Detect which cell encompasses the target text, then output its (x, y) center coordinate. 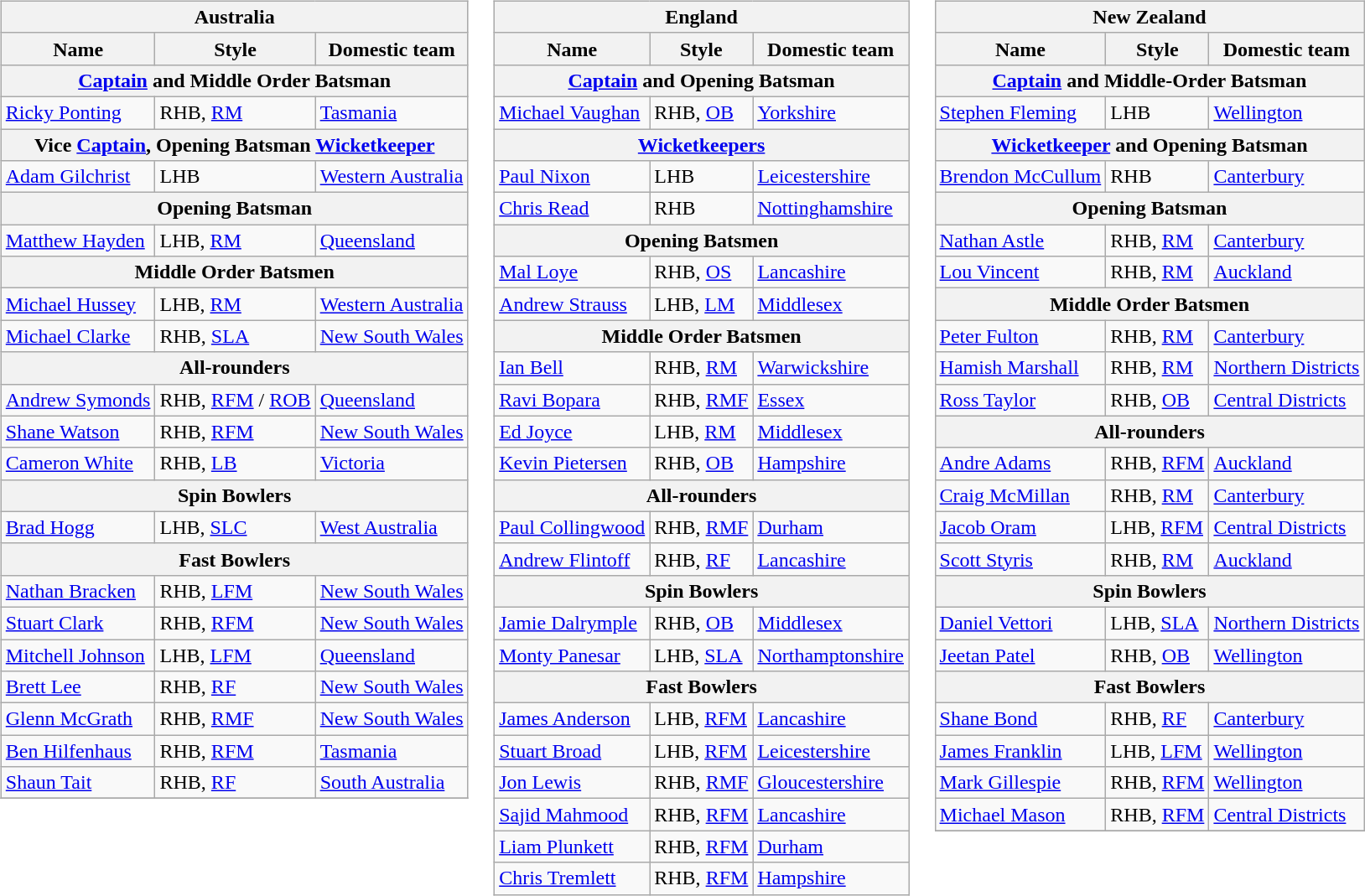
Andre Adams (1020, 464)
Stuart Clark (78, 623)
Mark Gillespie (1020, 783)
Cameron White (78, 464)
James Franklin (1020, 751)
RHB, SLA (235, 336)
Paul Nixon (572, 177)
Brad Hogg (78, 527)
Chris Read (572, 209)
Stephen Fleming (1020, 112)
LHB, SLC (235, 527)
South Australia (392, 783)
Jamie Dalrymple (572, 623)
West Australia (392, 527)
Northamptonshire (831, 655)
Victoria (392, 464)
Nathan Bracken (78, 591)
Paul Collingwood (572, 527)
Michael Hussey (78, 304)
Hamish Marshall (1020, 368)
New Zealand (1150, 17)
Jacob Oram (1020, 527)
Stuart Broad (572, 751)
RHB, LFM (235, 591)
RHB, LB (235, 464)
Essex (831, 400)
James Anderson (572, 719)
Craig McMillan (1020, 495)
Vice Captain, Opening Batsman Wicketkeeper (235, 145)
Lou Vincent (1020, 272)
Kevin Pietersen (572, 464)
Captain and Middle-Order Batsman (1150, 80)
Shane Watson (78, 432)
Chris Tremlett (572, 878)
Andrew Strauss (572, 304)
Wicketkeepers (702, 145)
Michael Clarke (78, 336)
Glenn McGrath (78, 719)
RHB, OS (701, 272)
Matthew Hayden (78, 241)
Brendon McCullum (1020, 177)
Nottinghamshire (831, 209)
Ricky Ponting (78, 112)
Ross Taylor (1020, 400)
LHB, LM (701, 304)
England (702, 17)
Mitchell Johnson (78, 655)
RHB, RFM / ROB (235, 400)
Brett Lee (78, 687)
Gloucestershire (831, 783)
Scott Styris (1020, 559)
Ben Hilfenhaus (78, 751)
Jeetan Patel (1020, 655)
Nathan Astle (1020, 241)
Shane Bond (1020, 719)
Michael Mason (1020, 815)
Monty Panesar (572, 655)
Jon Lewis (572, 783)
Captain and Opening Batsman (702, 80)
Warwickshire (831, 368)
Adam Gilchrist (78, 177)
Liam Plunkett (572, 847)
Sajid Mahmood (572, 815)
Wicketkeeper and Opening Batsman (1150, 145)
Opening Batsmen (702, 241)
Australia (235, 17)
Shaun Tait (78, 783)
Ravi Bopara (572, 400)
Mal Loye (572, 272)
Yorkshire (831, 112)
Andrew Symonds (78, 400)
Andrew Flintoff (572, 559)
Daniel Vettori (1020, 623)
Michael Vaughan (572, 112)
Captain and Middle Order Batsman (235, 80)
Ed Joyce (572, 432)
Ian Bell (572, 368)
Peter Fulton (1020, 336)
